Locate the cell with the specified text and output its [x, y] center coordinate. 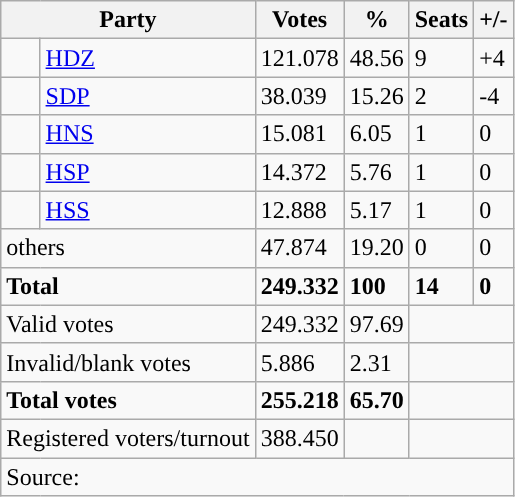
Votes [300, 20]
HSS [148, 210]
97.69 [376, 324]
HNS [148, 134]
Valid votes [128, 324]
2 [441, 96]
5.76 [376, 172]
12.888 [300, 210]
Total votes [128, 400]
+4 [494, 58]
-4 [494, 96]
Party [128, 20]
Total [128, 286]
Seats [441, 20]
HSP [148, 172]
48.56 [376, 58]
+/- [494, 20]
38.039 [300, 96]
HDZ [148, 58]
6.05 [376, 134]
% [376, 20]
Source: [257, 477]
19.20 [376, 248]
15.081 [300, 134]
Registered voters/turnout [128, 438]
255.218 [300, 400]
others [128, 248]
100 [376, 286]
9 [441, 58]
14 [441, 286]
121.078 [300, 58]
15.26 [376, 96]
388.450 [300, 438]
5.17 [376, 210]
47.874 [300, 248]
SDP [148, 96]
65.70 [376, 400]
2.31 [376, 362]
Invalid/blank votes [128, 362]
5.886 [300, 362]
14.372 [300, 172]
